Detect which cell encompasses the target text, then output its (x, y) center coordinate. 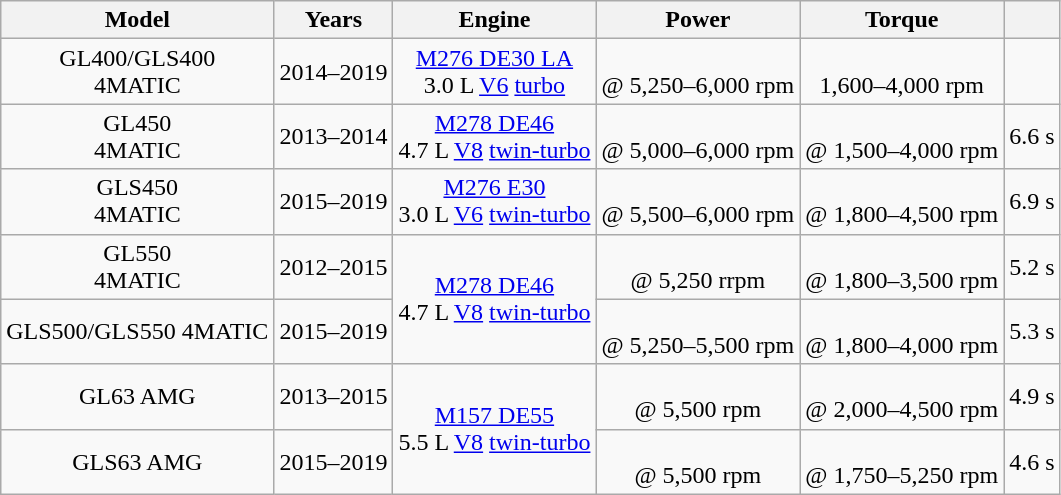
4.9 s (1032, 396)
@ 5,250–6,000 rpm (698, 72)
GLS500/GLS550 4MATIC (138, 332)
M157 DE55 5.5 L V8 twin-turbo (494, 429)
GLS4504MATIC (138, 202)
@ 1,800–3,500 rpm (902, 266)
@ 5,250 rrpm (698, 266)
@ 1,800–4,500 rpm (902, 202)
@ 1,750–5,250 rpm (902, 462)
GL400/GLS4004MATIC (138, 72)
GL4504MATIC (138, 136)
GL5504MATIC (138, 266)
2013–2014 (334, 136)
@ 1,500–4,000 rpm (902, 136)
5.2 s (1032, 266)
6.9 s (1032, 202)
2014–2019 (334, 72)
M276 DE30 LA 3.0 L V6 turbo (494, 72)
2013–2015 (334, 396)
Power (698, 20)
@ 1,800–4,000 rpm (902, 332)
GLS63 AMG (138, 462)
1,600–4,000 rpm (902, 72)
6.6 s (1032, 136)
@ 5,500–6,000 rpm (698, 202)
4.6 s (1032, 462)
@ 5,000–6,000 rpm (698, 136)
@ 5,250–5,500 rpm (698, 332)
GL63 AMG (138, 396)
Model (138, 20)
Years (334, 20)
@ 2,000–4,500 rpm (902, 396)
Engine (494, 20)
M276 E30 3.0 L V6 twin-turbo (494, 202)
5.3 s (1032, 332)
2012–2015 (334, 266)
Torque (902, 20)
